Return (x, y) of the center of cell containing provided text 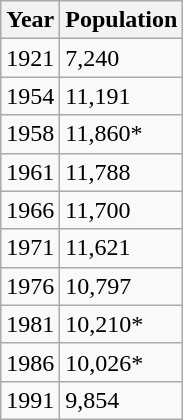
1986 (30, 362)
11,700 (122, 210)
Year (30, 20)
11,191 (122, 96)
11,788 (122, 172)
1958 (30, 134)
1976 (30, 286)
1981 (30, 324)
9,854 (122, 400)
1966 (30, 210)
1971 (30, 248)
10,797 (122, 286)
11,621 (122, 248)
10,026* (122, 362)
1991 (30, 400)
1961 (30, 172)
11,860* (122, 134)
10,210* (122, 324)
Population (122, 20)
1921 (30, 58)
7,240 (122, 58)
1954 (30, 96)
